Detect which cell encompasses the target text, then output its (X, Y) center coordinate. 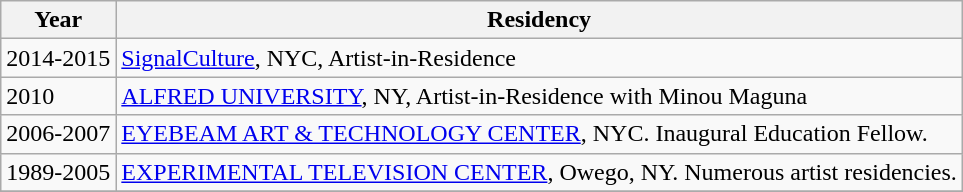
2006-2007 (58, 134)
2010 (58, 96)
Year (58, 20)
Residency (540, 20)
SignalCulture, NYC, Artist-in-Residence (540, 58)
EYEBEAM ART & TECHNOLOGY CENTER, NYC. Inaugural Education Fellow. (540, 134)
1989-2005 (58, 172)
2014-2015 (58, 58)
EXPERIMENTAL TELEVISION CENTER, Owego, NY. Numerous artist residencies. (540, 172)
ALFRED UNIVERSITY, NY, Artist-in-Residence with Minou Maguna (540, 96)
